Return the (x, y) coordinate for the center point of the cell that contains the specified text.  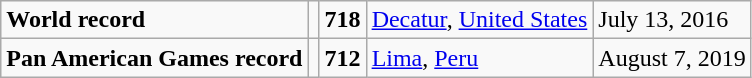
July 13, 2016 (672, 20)
712 (342, 58)
August 7, 2019 (672, 58)
Pan American Games record (154, 58)
Decatur, United States (480, 20)
718 (342, 20)
Lima, Peru (480, 58)
World record (154, 20)
